For the text-containing cell, return its midpoint in [x, y] coordinate format. 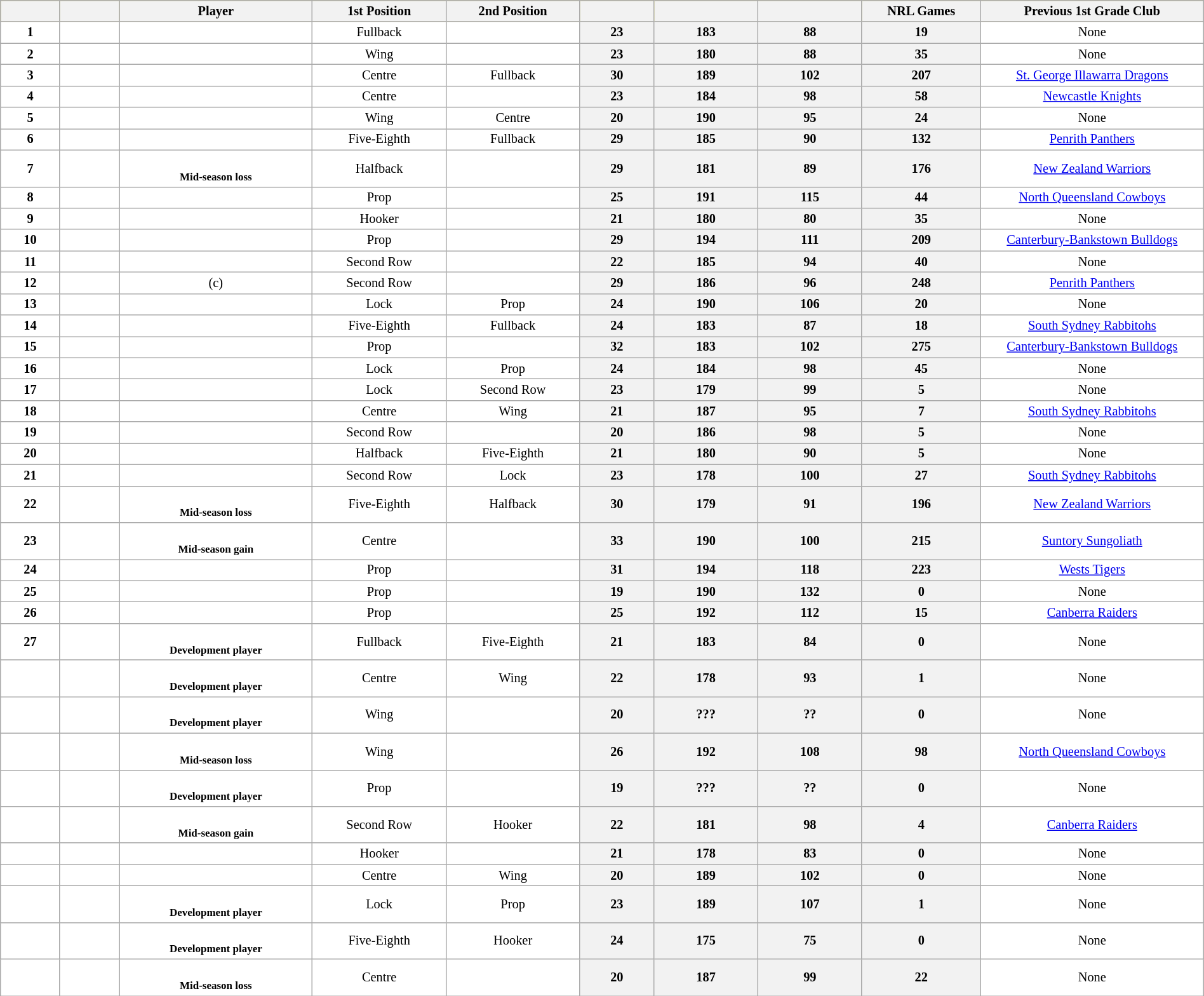
107 [810, 904]
6 [30, 139]
91 [810, 504]
40 [921, 262]
9 [30, 219]
Newcastle Knights [1092, 97]
44 [921, 198]
196 [921, 504]
94 [810, 262]
87 [810, 326]
115 [810, 198]
75 [810, 941]
112 [810, 612]
106 [810, 304]
Wests Tigers [1092, 570]
80 [810, 219]
10 [30, 240]
32 [617, 347]
14 [30, 326]
209 [921, 240]
191 [706, 198]
13 [30, 304]
45 [921, 368]
93 [810, 678]
207 [921, 75]
176 [921, 168]
Player [216, 11]
2nd Position [512, 11]
83 [810, 854]
St. George Illawarra Dragons [1092, 75]
NRL Games [921, 11]
84 [810, 642]
12 [30, 283]
111 [810, 240]
16 [30, 368]
17 [30, 389]
175 [706, 941]
223 [921, 570]
31 [617, 570]
3 [30, 75]
215 [921, 541]
108 [810, 751]
33 [617, 541]
Previous 1st Grade Club [1092, 11]
(c) [216, 283]
2 [30, 54]
96 [810, 283]
1st Position [379, 11]
11 [30, 262]
248 [921, 283]
8 [30, 198]
118 [810, 570]
275 [921, 347]
Suntory Sungoliath [1092, 541]
89 [810, 168]
58 [921, 97]
